Capture the cell that displays the provided text and extract its [x, y] central coordinate. 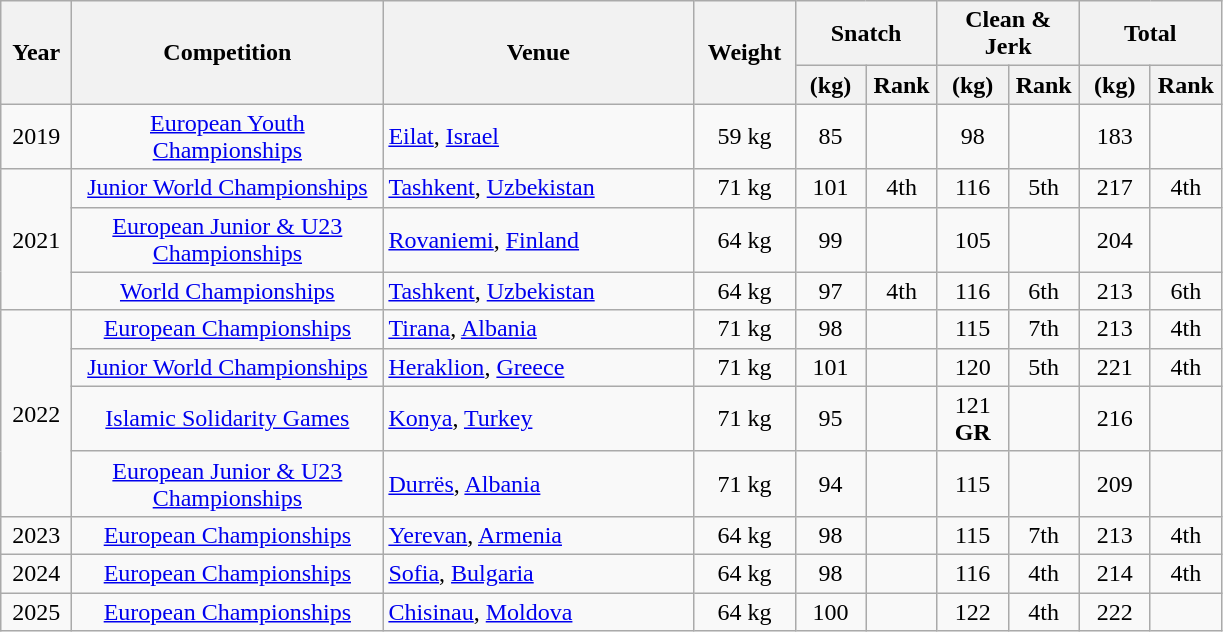
2025 [36, 611]
97 [830, 291]
Yerevan, Armenia [538, 535]
100 [830, 611]
214 [1114, 573]
Durrës, Albania [538, 484]
222 [1114, 611]
Competition [228, 52]
Year [36, 52]
Total [1150, 34]
120 [972, 367]
Islamic Solidarity Games [228, 418]
209 [1114, 484]
Tirana, Albania [538, 329]
Clean & Jerk [1008, 34]
Konya, Turkey [538, 418]
2023 [36, 535]
217 [1114, 188]
216 [1114, 418]
105 [972, 240]
European Youth Championships [228, 136]
Sofia, Bulgaria [538, 573]
2021 [36, 240]
Chisinau, Moldova [538, 611]
95 [830, 418]
Heraklion, Greece [538, 367]
85 [830, 136]
122 [972, 611]
Venue [538, 52]
204 [1114, 240]
World Championships [228, 291]
Eilat, Israel [538, 136]
221 [1114, 367]
59 kg [744, 136]
183 [1114, 136]
Snatch [866, 34]
2019 [36, 136]
99 [830, 240]
Rovaniemi, Finland [538, 240]
94 [830, 484]
121GR [972, 418]
2022 [36, 413]
2024 [36, 573]
Weight [744, 52]
